Capture the cell that displays the provided text and extract its (x, y) central coordinate. 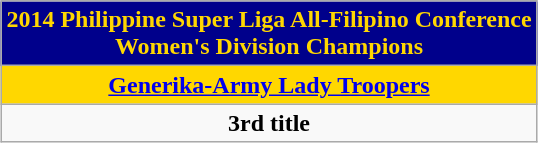
Generika-Army Lady Troopers (269, 85)
3rd title (269, 123)
2014 Philippine Super Liga All-Filipino ConferenceWomen's Division Champions (269, 34)
